Pinpoint the cell where the given text exists, returning its (x, y) midpoint coordinate. 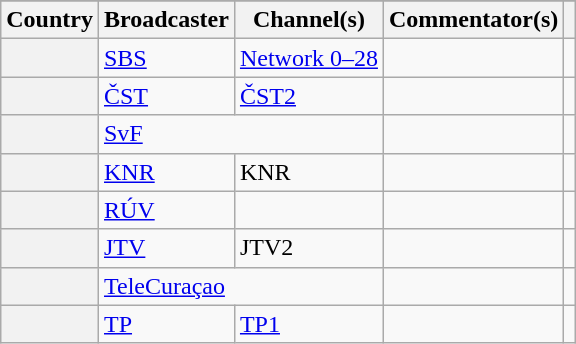
SBS (166, 58)
JTV2 (308, 248)
JTV (166, 248)
SvF (240, 134)
Channel(s) (308, 20)
ČST2 (308, 96)
RÚV (166, 210)
TP (166, 324)
Network 0–28 (308, 58)
ČST (166, 96)
Commentator(s) (473, 20)
TeleCuraçao (240, 286)
TP1 (308, 324)
Broadcaster (166, 20)
Country (50, 20)
